For the text-containing cell, return its midpoint in (X, Y) coordinate format. 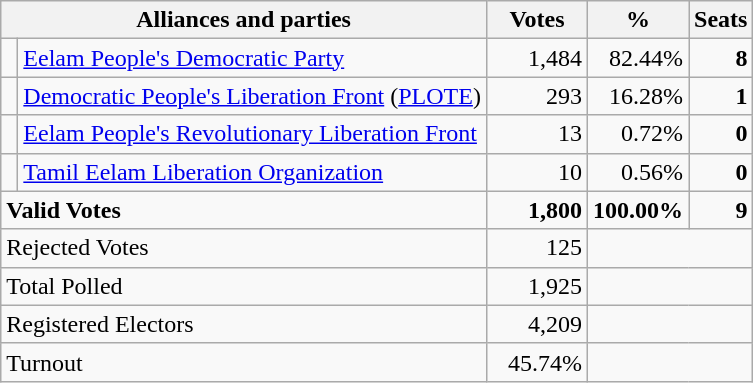
0.56% (638, 172)
Seats (721, 20)
Tamil Eelam Liberation Organization (252, 172)
Valid Votes (244, 210)
1,484 (536, 58)
1,925 (536, 286)
Total Polled (244, 286)
Eelam People's Revolutionary Liberation Front (252, 134)
Turnout (244, 362)
Registered Electors (244, 324)
100.00% (638, 210)
8 (721, 58)
Alliances and parties (244, 20)
Eelam People's Democratic Party (252, 58)
82.44% (638, 58)
% (638, 20)
Democratic People's Liberation Front (PLOTE) (252, 96)
4,209 (536, 324)
293 (536, 96)
125 (536, 248)
13 (536, 134)
Rejected Votes (244, 248)
9 (721, 210)
16.28% (638, 96)
45.74% (536, 362)
Votes (536, 20)
1 (721, 96)
1,800 (536, 210)
10 (536, 172)
0.72% (638, 134)
